Provide the [x, y] coordinate of the cell's center where the given text is located.  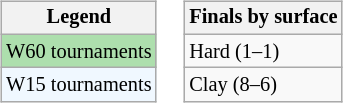
Clay (8–6) [263, 85]
Finals by surface [263, 18]
Hard (1–1) [263, 51]
Legend [78, 18]
W60 tournaments [78, 51]
W15 tournaments [78, 85]
